Scan for the cell matching the given text and deliver its [x, y] coordinate at center. 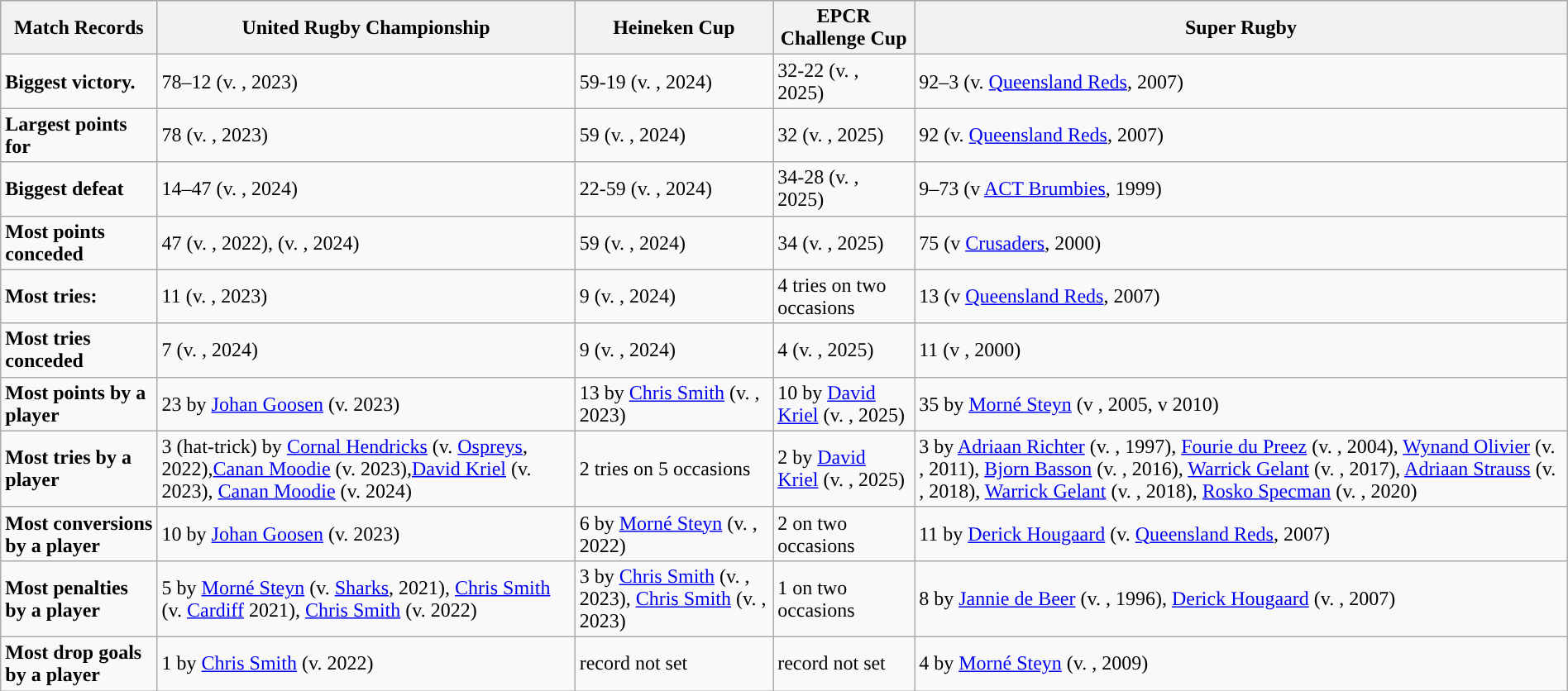
Most tries: [79, 296]
9–73 (v ACT Brumbies, 1999) [1241, 188]
Heineken Cup [674, 28]
Most points conceded [79, 243]
5 by Morné Steyn (v. Sharks, 2021), Chris Smith (v. Cardiff 2021), Chris Smith (v. 2022) [366, 598]
Biggest defeat [79, 188]
Most tries conceded [79, 350]
Super Rugby [1241, 28]
32 (v. , 2025) [844, 136]
11 (v. , 2023) [366, 296]
3 (hat-trick) by Cornal Hendricks (v. Ospreys, 2022),Canan Moodie (v. 2023),David Kriel (v. 2023), Canan Moodie (v. 2024) [366, 469]
4 by Morné Steyn (v. , 2009) [1241, 663]
Match Records [79, 28]
3 by Chris Smith (v. , 2023), Chris Smith (v. , 2023) [674, 598]
Largest points for [79, 136]
Most conversions by a player [79, 534]
1 on two occasions [844, 598]
Most tries by a player [79, 469]
78–12 (v. , 2023) [366, 81]
10 by David Kriel (v. , 2025) [844, 403]
59-19 (v. , 2024) [674, 81]
2 on two occasions [844, 534]
2 by David Kriel (v. , 2025) [844, 469]
11 by Derick Hougaard (v. Queensland Reds, 2007) [1241, 534]
Most points by a player [79, 403]
7 (v. , 2024) [366, 350]
32-22 (v. , 2025) [844, 81]
92–3 (v. Queensland Reds, 2007) [1241, 81]
EPCR Challenge Cup [844, 28]
34-28 (v. , 2025) [844, 188]
34 (v. , 2025) [844, 243]
13 (v Queensland Reds, 2007) [1241, 296]
35 by Morné Steyn (v , 2005, v 2010) [1241, 403]
14–47 (v. , 2024) [366, 188]
United Rugby Championship [366, 28]
11 (v , 2000) [1241, 350]
13 by Chris Smith (v. , 2023) [674, 403]
75 (v Crusaders, 2000) [1241, 243]
1 by Chris Smith (v. 2022) [366, 663]
47 (v. , 2022), (v. , 2024) [366, 243]
2 tries on 5 occasions [674, 469]
10 by Johan Goosen (v. 2023) [366, 534]
Biggest victory. [79, 81]
6 by Morné Steyn (v. , 2022) [674, 534]
78 (v. , 2023) [366, 136]
8 by Jannie de Beer (v. , 1996), Derick Hougaard (v. , 2007) [1241, 598]
23 by Johan Goosen (v. 2023) [366, 403]
92 (v. Queensland Reds, 2007) [1241, 136]
4 tries on two occasions [844, 296]
Most penalties by a player [79, 598]
Most drop goals by a player [79, 663]
22-59 (v. , 2024) [674, 188]
4 (v. , 2025) [844, 350]
